Scan for the cell matching the given text and deliver its [X, Y] coordinate at center. 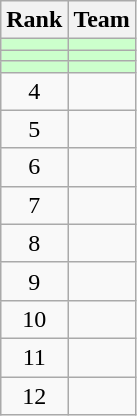
9 [34, 281]
11 [34, 357]
10 [34, 319]
7 [34, 205]
4 [34, 91]
Rank [34, 20]
8 [34, 243]
Team [102, 20]
6 [34, 167]
5 [34, 129]
12 [34, 395]
